Capture the cell that displays the provided text and extract its (x, y) central coordinate. 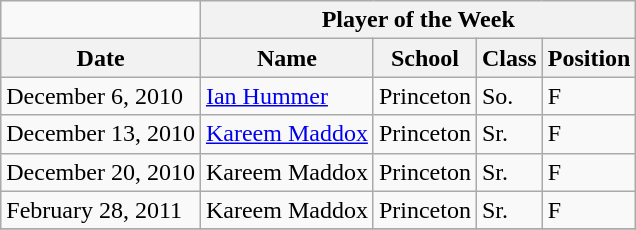
School (424, 58)
Name (286, 58)
December 6, 2010 (101, 96)
December 13, 2010 (101, 134)
Class (509, 58)
Player of the Week (418, 20)
Date (101, 58)
Ian Hummer (286, 96)
December 20, 2010 (101, 172)
So. (509, 96)
February 28, 2011 (101, 210)
Position (589, 58)
